Output the [x, y] coordinate of the center of the cell containing the given text.  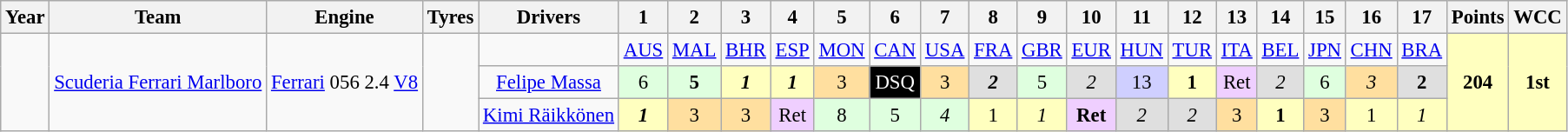
TUR [1192, 50]
15 [1326, 17]
ESP [792, 50]
Tyres [450, 17]
CAN [895, 50]
AUS [643, 50]
Engine [345, 17]
11 [1141, 17]
Ferrari 056 2.4 V8 [345, 83]
Points [1477, 17]
Scuderia Ferrari Marlboro [158, 83]
BHR [745, 50]
Year [25, 17]
204 [1477, 83]
9 [1042, 17]
17 [1421, 17]
GBR [1042, 50]
Kimi Räikkönen [549, 115]
14 [1280, 17]
7 [945, 17]
12 [1192, 17]
WCC [1538, 17]
Felipe Massa [549, 82]
DSQ [895, 82]
MAL [695, 50]
ITA [1237, 50]
EUR [1091, 50]
JPN [1326, 50]
BRA [1421, 50]
CHN [1371, 50]
Team [158, 17]
HUN [1141, 50]
Drivers [549, 17]
USA [945, 50]
1st [1538, 83]
16 [1371, 17]
MON [842, 50]
10 [1091, 17]
FRA [994, 50]
BEL [1280, 50]
